Locate the cell with the specified text and output its (X, Y) center coordinate. 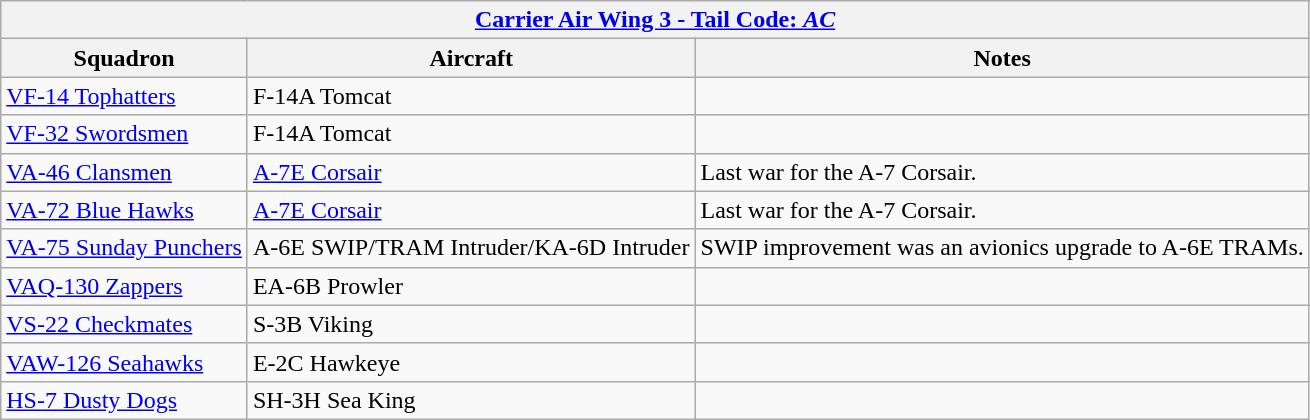
VAW-126 Seahawks (124, 362)
Squadron (124, 58)
VA-72 Blue Hawks (124, 210)
S-3B Viking (471, 324)
SWIP improvement was an avionics upgrade to A-6E TRAMs. (1002, 248)
VAQ-130 Zappers (124, 286)
Aircraft (471, 58)
A-6E SWIP/TRAM Intruder/KA-6D Intruder (471, 248)
Carrier Air Wing 3 - Tail Code: AC (656, 20)
VF-14 Tophatters (124, 96)
HS-7 Dusty Dogs (124, 400)
E-2C Hawkeye (471, 362)
VS-22 Checkmates (124, 324)
VF-32 Swordsmen (124, 134)
SH-3H Sea King (471, 400)
EA-6B Prowler (471, 286)
VA-75 Sunday Punchers (124, 248)
Notes (1002, 58)
VA-46 Clansmen (124, 172)
